Pinpoint the cell where the given text exists, returning its (X, Y) midpoint coordinate. 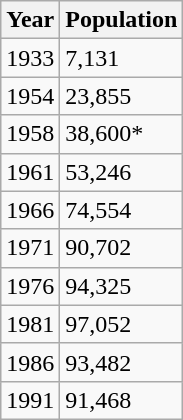
1933 (30, 58)
97,052 (122, 324)
90,702 (122, 248)
Year (30, 20)
23,855 (122, 96)
1961 (30, 172)
1971 (30, 248)
1976 (30, 286)
1966 (30, 210)
1991 (30, 400)
1981 (30, 324)
91,468 (122, 400)
1986 (30, 362)
94,325 (122, 286)
1958 (30, 134)
7,131 (122, 58)
93,482 (122, 362)
53,246 (122, 172)
38,600* (122, 134)
Population (122, 20)
1954 (30, 96)
74,554 (122, 210)
